Return the (x, y) coordinate for the center point of the cell that contains the specified text.  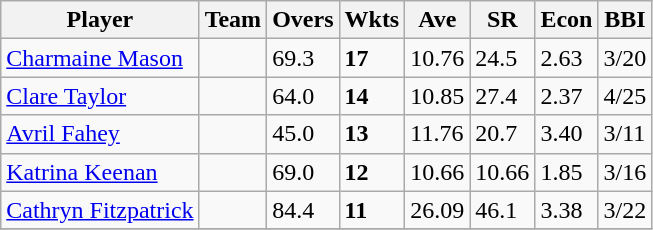
Clare Taylor (100, 96)
26.09 (438, 210)
12 (372, 172)
10.76 (438, 58)
BBI (625, 20)
3/16 (625, 172)
Cathryn Fitzpatrick (100, 210)
11 (372, 210)
84.4 (303, 210)
27.4 (502, 96)
3.38 (566, 210)
4/25 (625, 96)
13 (372, 134)
3/22 (625, 210)
64.0 (303, 96)
20.7 (502, 134)
45.0 (303, 134)
Charmaine Mason (100, 58)
SR (502, 20)
3/11 (625, 134)
Overs (303, 20)
Team (233, 20)
69.0 (303, 172)
24.5 (502, 58)
Katrina Keenan (100, 172)
1.85 (566, 172)
17 (372, 58)
11.76 (438, 134)
10.85 (438, 96)
Ave (438, 20)
3/20 (625, 58)
Player (100, 20)
69.3 (303, 58)
2.37 (566, 96)
2.63 (566, 58)
3.40 (566, 134)
Avril Fahey (100, 134)
46.1 (502, 210)
Econ (566, 20)
Wkts (372, 20)
14 (372, 96)
